Output the (x, y) coordinate of the center of the cell containing the given text.  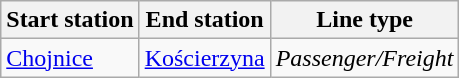
Line type (364, 20)
Start station (70, 20)
End station (204, 20)
Kościerzyna (204, 58)
Chojnice (70, 58)
Passenger/Freight (364, 58)
